Pinpoint the cell where the given text exists, returning its (X, Y) midpoint coordinate. 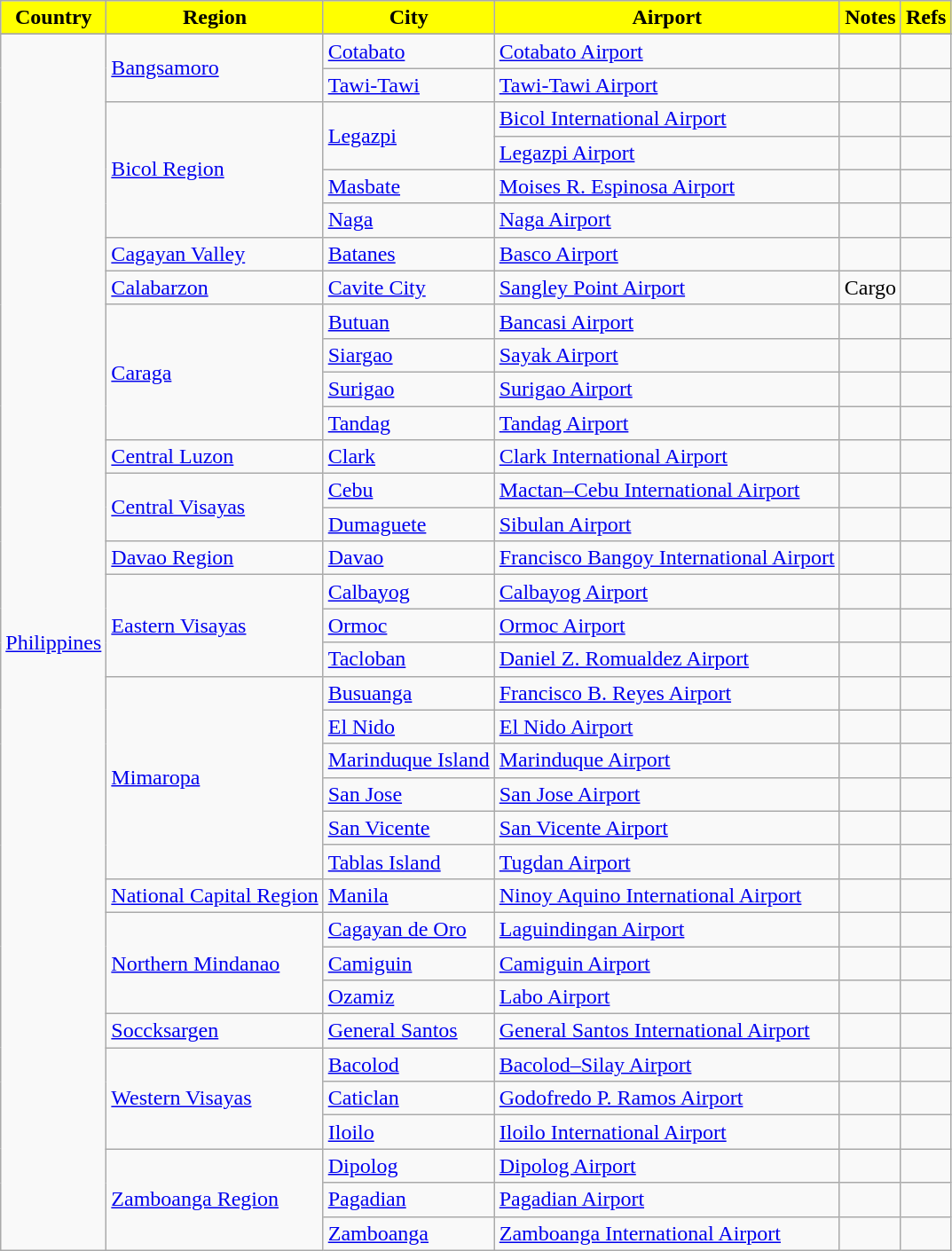
Marinduque Island (408, 760)
Davao Region (215, 558)
Tandag (408, 423)
Sibulan Airport (667, 524)
Davao (408, 558)
Tugdan Airport (667, 862)
El Nido Airport (667, 727)
San Jose Airport (667, 794)
San Vicente (408, 828)
Caraga (215, 372)
Mactan–Cebu International Airport (667, 491)
Laguindingan Airport (667, 929)
Central Visayas (215, 507)
Clark (408, 457)
Tawi-Tawi (408, 85)
Basco Airport (667, 254)
Cargo (869, 287)
Legazpi Airport (667, 153)
Western Visayas (215, 1098)
Pagadian (408, 1200)
Bangsamoro (215, 68)
Sayak Airport (667, 355)
Caticlan (408, 1098)
Surigao Airport (667, 389)
Dipolog Airport (667, 1166)
Calabarzon (215, 287)
Zamboanga International Airport (667, 1233)
Labo Airport (667, 997)
Region (215, 18)
Zamboanga (408, 1233)
Notes (869, 18)
Cotabato Airport (667, 51)
Butuan (408, 321)
Tandag Airport (667, 423)
Marinduque Airport (667, 760)
Camiguin (408, 963)
Iloilo International Airport (667, 1132)
Northern Mindanao (215, 963)
Naga Airport (667, 220)
Tacloban (408, 659)
Francisco Bangoy International Airport (667, 558)
Country (53, 18)
Iloilo (408, 1132)
Moises R. Espinosa Airport (667, 186)
Bicol Region (215, 169)
Camiguin Airport (667, 963)
Eastern Visayas (215, 625)
Ormoc Airport (667, 625)
Bancasi Airport (667, 321)
Cagayan Valley (215, 254)
Batanes (408, 254)
Tawi-Tawi Airport (667, 85)
General Santos (408, 1031)
Bacolod–Silay Airport (667, 1065)
Zamboanga Region (215, 1200)
Surigao (408, 389)
Central Luzon (215, 457)
Cebu (408, 491)
Clark International Airport (667, 457)
San Jose (408, 794)
City (408, 18)
Masbate (408, 186)
Dumaguete (408, 524)
Calbayog Airport (667, 592)
Manila (408, 895)
San Vicente Airport (667, 828)
Airport (667, 18)
General Santos International Airport (667, 1031)
Soccksargen (215, 1031)
Cagayan de Oro (408, 929)
Francisco B. Reyes Airport (667, 693)
Ninoy Aquino International Airport (667, 895)
El Nido (408, 727)
Naga (408, 220)
Daniel Z. Romualdez Airport (667, 659)
Dipolog (408, 1166)
Bicol International Airport (667, 119)
Cotabato (408, 51)
National Capital Region (215, 895)
Calbayog (408, 592)
Philippines (53, 642)
Ormoc (408, 625)
Mimaropa (215, 777)
Bacolod (408, 1065)
Siargao (408, 355)
Legazpi (408, 136)
Ozamiz (408, 997)
Godofredo P. Ramos Airport (667, 1098)
Refs (925, 18)
Tablas Island (408, 862)
Busuanga (408, 693)
Cavite City (408, 287)
Pagadian Airport (667, 1200)
Sangley Point Airport (667, 287)
